Locate the cell with the specified text and output its (x, y) center coordinate. 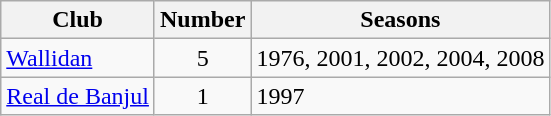
5 (202, 58)
Wallidan (78, 58)
Real de Banjul (78, 96)
1997 (400, 96)
1 (202, 96)
Seasons (400, 20)
1976, 2001, 2002, 2004, 2008 (400, 58)
Club (78, 20)
Number (202, 20)
